Provide the (X, Y) coordinate of the cell's center where the given text is located.  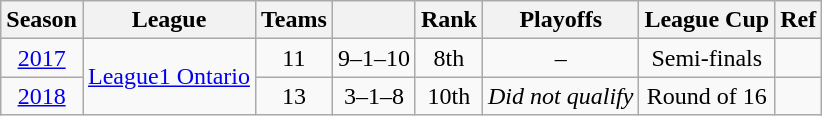
Teams (294, 20)
– (561, 58)
League (168, 20)
League1 Ontario (168, 77)
2018 (42, 96)
2017 (42, 58)
Round of 16 (707, 96)
Did not qualify (561, 96)
10th (448, 96)
Season (42, 20)
Ref (798, 20)
Rank (448, 20)
3–1–8 (374, 96)
9–1–10 (374, 58)
8th (448, 58)
League Cup (707, 20)
11 (294, 58)
Playoffs (561, 20)
Semi-finals (707, 58)
13 (294, 96)
